Output the (x, y) coordinate of the center of the cell containing the given text.  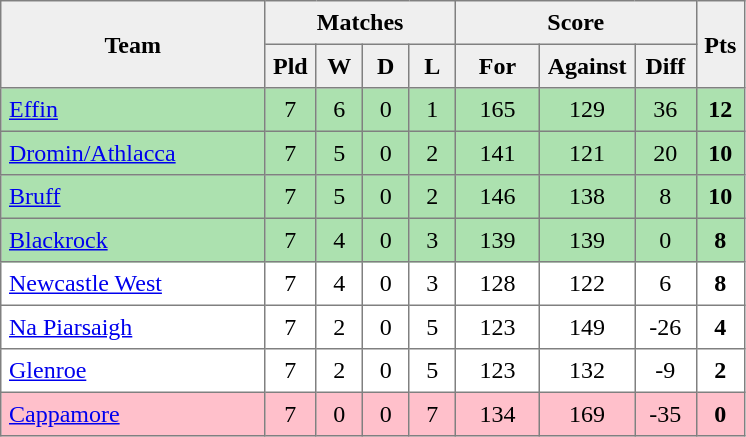
146 (497, 197)
1 (432, 110)
Cappamore (133, 414)
121 (586, 153)
Bruff (133, 197)
138 (586, 197)
20 (666, 153)
129 (586, 110)
141 (497, 153)
For (497, 66)
W (339, 66)
134 (497, 414)
165 (497, 110)
-9 (666, 371)
-35 (666, 414)
36 (666, 110)
Blackrock (133, 240)
-26 (666, 327)
Pts (720, 44)
Score (576, 23)
Dromin/Athlacca (133, 153)
Against (586, 66)
169 (586, 414)
128 (497, 284)
Diff (666, 66)
Team (133, 44)
Na Piarsaigh (133, 327)
Newcastle West (133, 284)
Pld (290, 66)
122 (586, 284)
12 (720, 110)
Effin (133, 110)
Matches (360, 23)
149 (586, 327)
L (432, 66)
Glenroe (133, 371)
132 (586, 371)
D (385, 66)
